Extract the [X, Y] coordinate from the center of the cell holding the provided text.  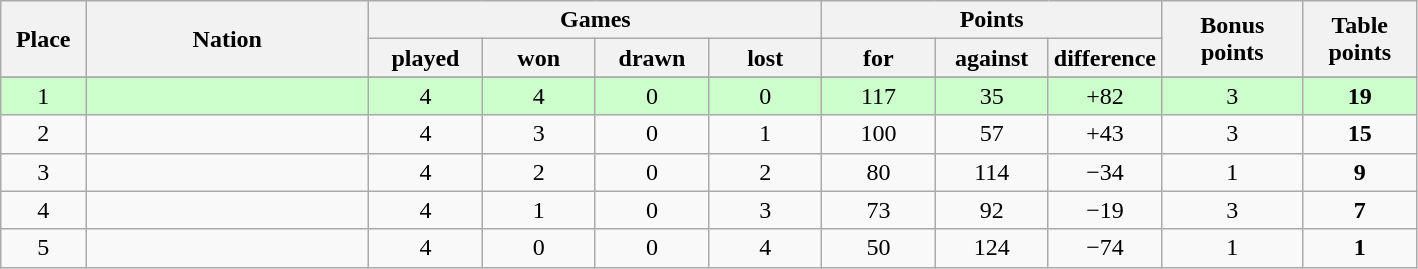
50 [878, 248]
Nation [228, 39]
114 [992, 172]
difference [1104, 58]
won [538, 58]
35 [992, 96]
80 [878, 172]
57 [992, 134]
92 [992, 210]
7 [1360, 210]
lost [766, 58]
9 [1360, 172]
+82 [1104, 96]
for [878, 58]
19 [1360, 96]
+43 [1104, 134]
5 [44, 248]
played [426, 58]
−19 [1104, 210]
124 [992, 248]
Points [992, 20]
Bonuspoints [1233, 39]
−34 [1104, 172]
117 [878, 96]
against [992, 58]
drawn [652, 58]
73 [878, 210]
15 [1360, 134]
100 [878, 134]
Place [44, 39]
−74 [1104, 248]
Tablepoints [1360, 39]
Games [596, 20]
